Locate the cell with the specified text and output its [x, y] center coordinate. 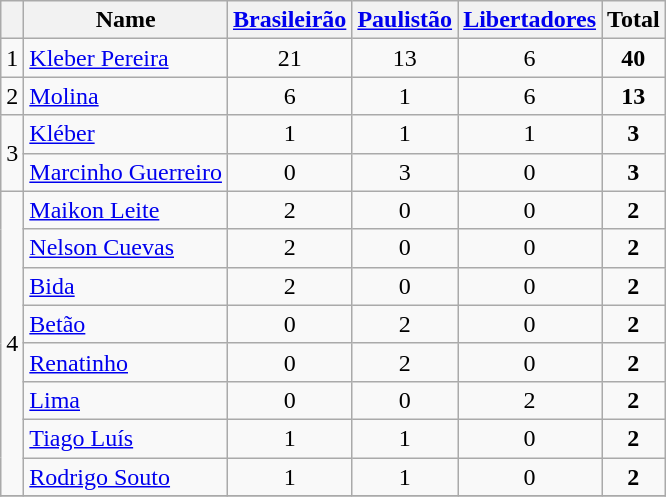
Rodrigo Souto [126, 477]
Bida [126, 286]
Paulistão [405, 20]
Libertadores [530, 20]
21 [289, 58]
Molina [126, 96]
4 [12, 343]
Kleber Pereira [126, 58]
Nelson Cuevas [126, 248]
40 [634, 58]
Betão [126, 324]
Brasileirão [289, 20]
Total [634, 20]
Renatinho [126, 362]
Lima [126, 400]
Marcinho Guerreiro [126, 172]
Kléber [126, 134]
Tiago Luís [126, 438]
Name [126, 20]
Maikon Leite [126, 210]
